Detect which cell encompasses the target text, then output its [X, Y] center coordinate. 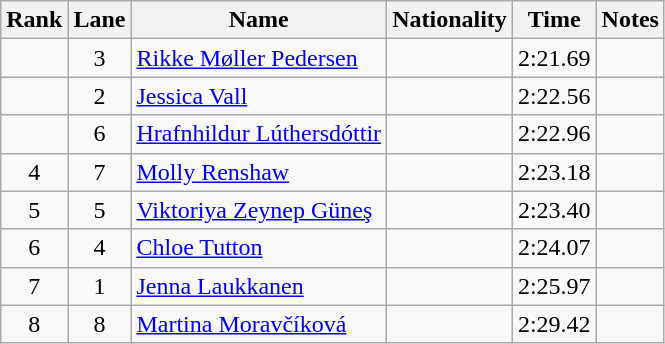
Molly Renshaw [259, 172]
Jessica Vall [259, 96]
2 [100, 96]
Notes [630, 20]
Jenna Laukkanen [259, 286]
3 [100, 58]
Rank [34, 20]
2:25.97 [554, 286]
2:22.96 [554, 134]
Chloe Tutton [259, 248]
Hrafnhildur Lúthersdóttir [259, 134]
Viktoriya Zeynep Güneş [259, 210]
Nationality [450, 20]
Lane [100, 20]
2:22.56 [554, 96]
1 [100, 286]
Rikke Møller Pedersen [259, 58]
2:29.42 [554, 324]
Time [554, 20]
Name [259, 20]
Martina Moravčíková [259, 324]
2:21.69 [554, 58]
2:23.40 [554, 210]
2:23.18 [554, 172]
2:24.07 [554, 248]
